Output the (x, y) coordinate of the center of the cell containing the given text.  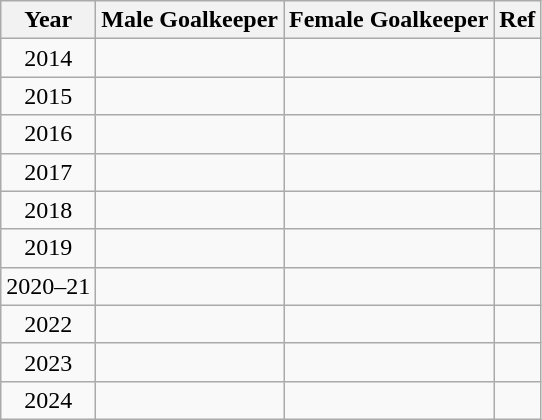
2015 (48, 96)
2014 (48, 58)
2017 (48, 172)
2018 (48, 210)
Female Goalkeeper (389, 20)
2016 (48, 134)
2024 (48, 400)
2022 (48, 324)
2020–21 (48, 286)
Year (48, 20)
Ref (518, 20)
2019 (48, 248)
2023 (48, 362)
Male Goalkeeper (190, 20)
